Return [x, y] of the center of cell containing provided text 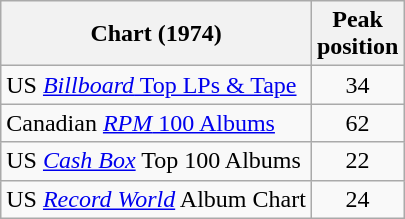
24 [357, 199]
22 [357, 161]
US Billboard Top LPs & Tape [156, 85]
Peakposition [357, 34]
Canadian RPM 100 Albums [156, 123]
US Cash Box Top 100 Albums [156, 161]
34 [357, 85]
Chart (1974) [156, 34]
US Record World Album Chart [156, 199]
62 [357, 123]
